Extract the (x, y) coordinate from the center of the cell holding the provided text.  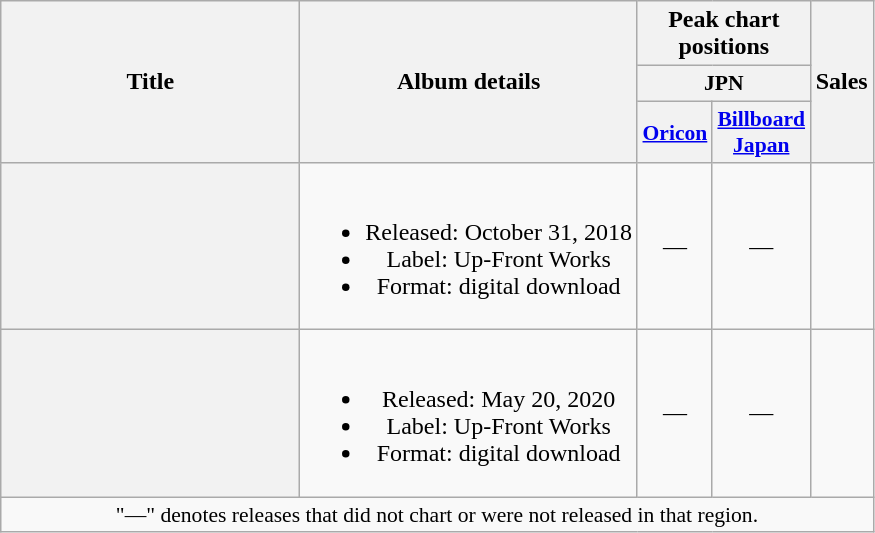
Billboard Japan (761, 132)
Oricon (674, 132)
Peak chart positions (724, 34)
"—" denotes releases that did not chart or were not released in that region. (437, 515)
Released: May 20, 2020Label: Up-Front WorksFormat: digital download (469, 414)
Title (150, 82)
Released: October 31, 2018Label: Up-Front WorksFormat: digital download (469, 246)
JPN (724, 84)
Album details (469, 82)
Sales (842, 82)
